Return (x, y) of the center of cell containing provided text 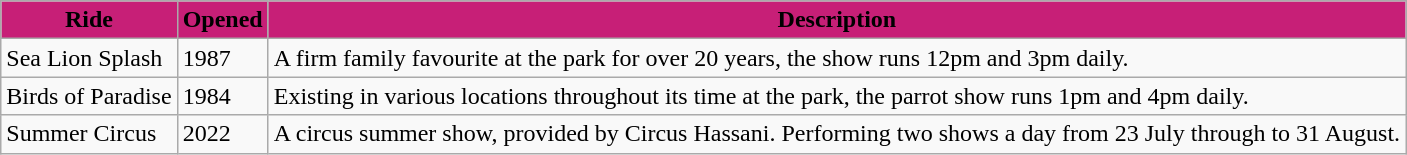
Ride (89, 20)
1984 (222, 96)
2022 (222, 134)
A circus summer show, provided by Circus Hassani. Performing two shows a day from 23 July through to 31 August. (836, 134)
Sea Lion Splash (89, 58)
Description (836, 20)
Birds of Paradise (89, 96)
1987 (222, 58)
Existing in various locations throughout its time at the park, the parrot show runs 1pm and 4pm daily. (836, 96)
Summer Circus (89, 134)
Opened (222, 20)
A firm family favourite at the park for over 20 years, the show runs 12pm and 3pm daily. (836, 58)
